Capture the cell that displays the provided text and extract its [x, y] central coordinate. 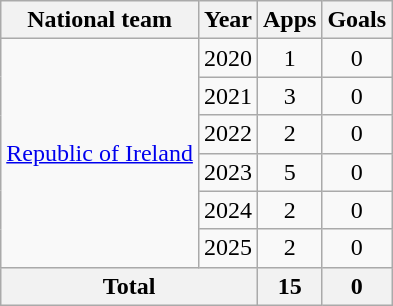
2024 [228, 210]
3 [289, 96]
Total [130, 286]
Year [228, 20]
Republic of Ireland [100, 153]
2021 [228, 96]
1 [289, 58]
2020 [228, 58]
2022 [228, 134]
Goals [357, 20]
15 [289, 286]
5 [289, 172]
2025 [228, 248]
2023 [228, 172]
National team [100, 20]
Apps [289, 20]
